Pinpoint the cell where the given text exists, returning its (x, y) midpoint coordinate. 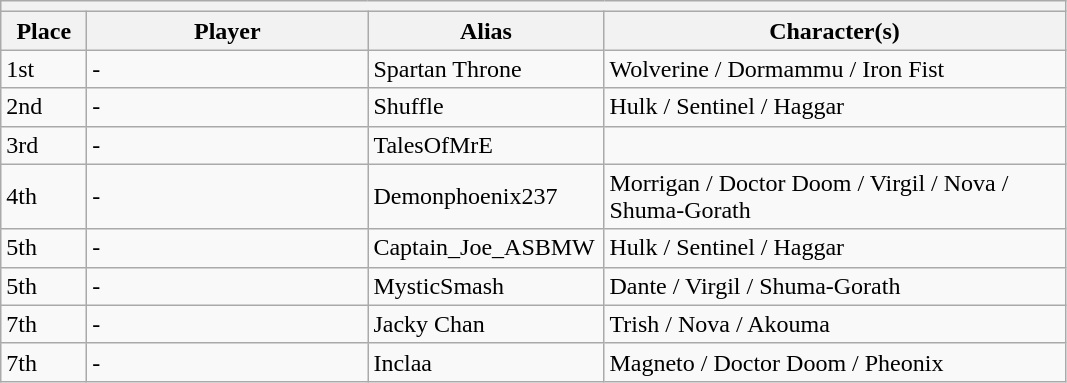
2nd (44, 107)
Place (44, 31)
Dante / Virgil / Shuma-Gorath (834, 286)
Wolverine / Dormammu / Iron Fist (834, 69)
1st (44, 69)
Inclaa (486, 362)
TalesOfMrE (486, 145)
Magneto / Doctor Doom / Pheonix (834, 362)
3rd (44, 145)
Spartan Throne (486, 69)
Trish / Nova / Akouma (834, 324)
Character(s) (834, 31)
Player (228, 31)
Morrigan / Doctor Doom / Virgil / Nova / Shuma-Gorath (834, 196)
Demonphoenix237 (486, 196)
4th (44, 196)
Alias (486, 31)
Shuffle (486, 107)
Captain_Joe_ASBMW (486, 248)
MysticSmash (486, 286)
Jacky Chan (486, 324)
